Provide the (x, y) coordinate of the cell's center where the given text is located.  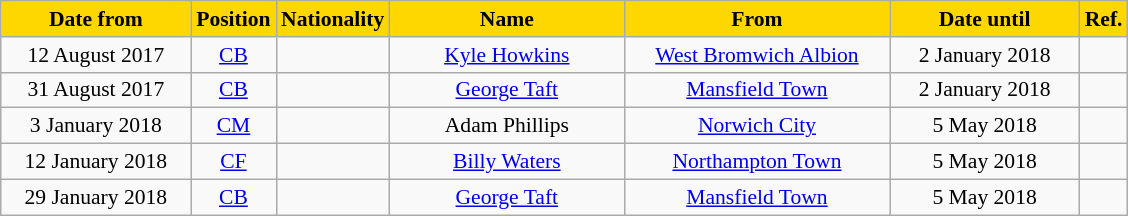
Norwich City (756, 126)
Adam Phillips (506, 126)
Billy Waters (506, 162)
29 January 2018 (96, 197)
Ref. (1104, 19)
Kyle Howkins (506, 55)
12 January 2018 (96, 162)
West Bromwich Albion (756, 55)
31 August 2017 (96, 90)
Northampton Town (756, 162)
Date from (96, 19)
3 January 2018 (96, 126)
Date until (985, 19)
Name (506, 19)
Position (234, 19)
Nationality (332, 19)
CM (234, 126)
CF (234, 162)
12 August 2017 (96, 55)
From (756, 19)
